Extract the (x, y) coordinate from the center of the cell holding the provided text.  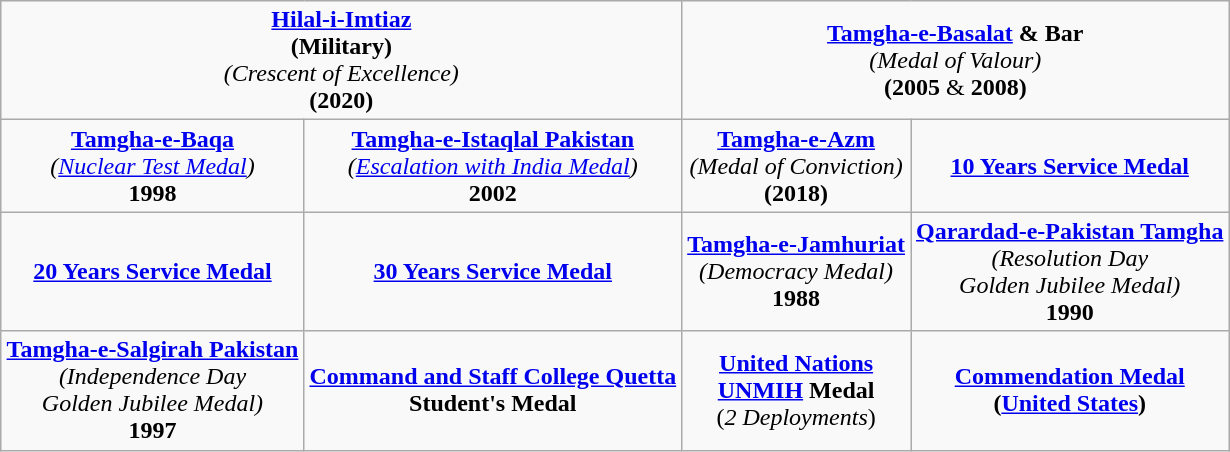
Tamgha-e-Azm(Medal of Conviction)(2018) (796, 166)
Tamgha-e-Salgirah Pakistan(Independence DayGolden Jubilee Medal)1997 (152, 390)
30 Years Service Medal (493, 272)
Command and Staff College QuettaStudent's Medal (493, 390)
Hilal-i-Imtiaz(Military)(Crescent of Excellence)(2020) (342, 60)
Tamgha-e-Istaqlal Pakistan(Escalation with India Medal)2002 (493, 166)
Tamgha-e-Basalat & Bar(Medal of Valour)(2005 & 2008) (956, 60)
20 Years Service Medal (152, 272)
Commendation Medal(United States) (1069, 390)
Qarardad-e-Pakistan Tamgha(Resolution DayGolden Jubilee Medal)1990 (1069, 272)
Tamgha-e-Baqa(Nuclear Test Medal)1998 (152, 166)
United NationsUNMIH Medal(2 Deployments) (796, 390)
Tamgha-e-Jamhuriat(Democracy Medal)1988 (796, 272)
10 Years Service Medal (1069, 166)
